Scan for the cell matching the given text and deliver its (x, y) coordinate at center. 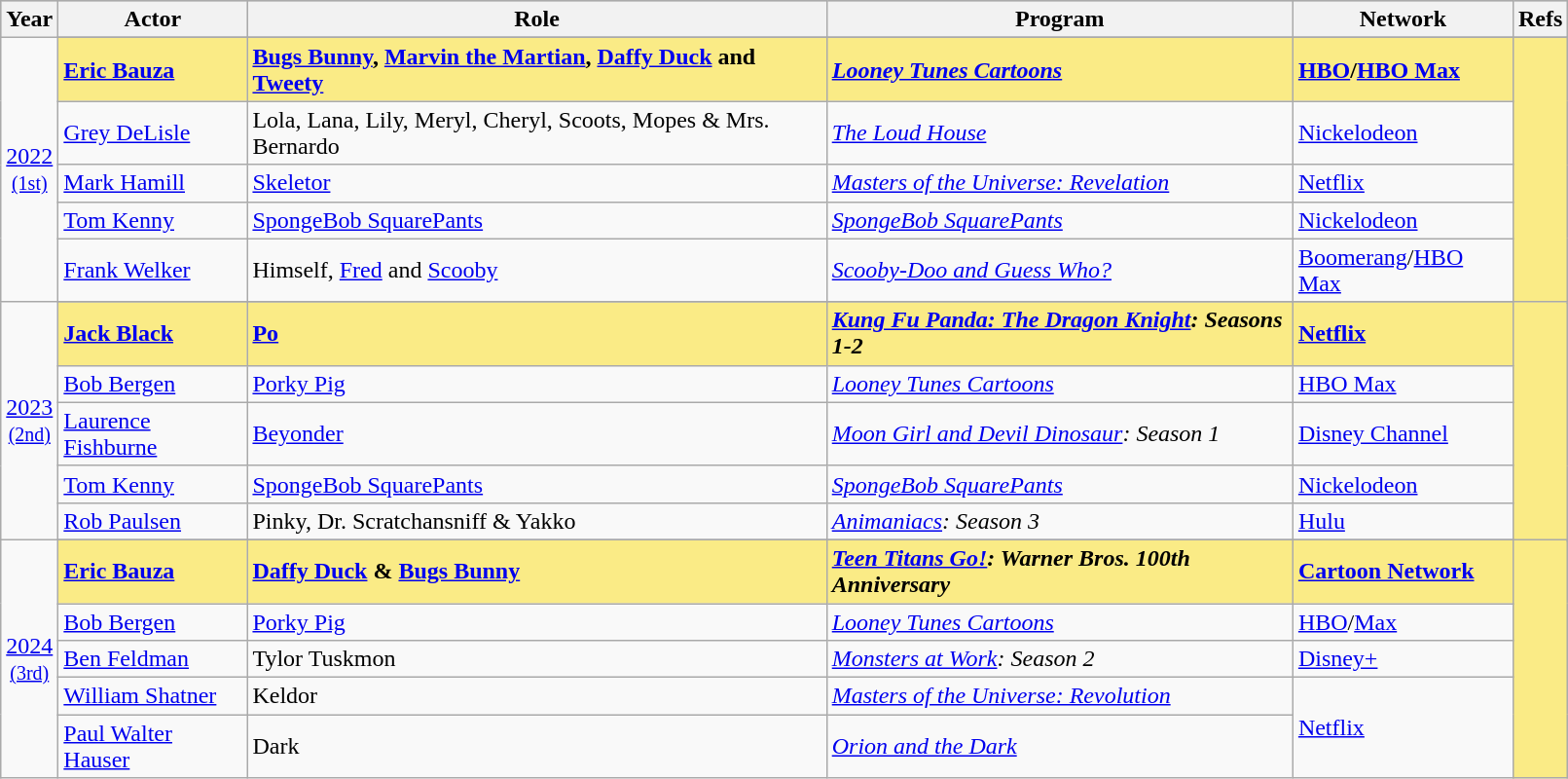
Skeletor (537, 183)
Po (537, 333)
Dark (537, 746)
Kung Fu Panda: The Dragon Knight: Seasons 1-2 (1059, 333)
Masters of the Universe: Revelation (1059, 183)
Teen Titans Go!: Warner Bros. 100th Anniversary (1059, 571)
Grey DeLisle (153, 132)
Disney Channel (1403, 434)
2023(2nd) (29, 421)
Program (1059, 19)
Network (1403, 19)
The Loud House (1059, 132)
Hulu (1403, 521)
Jack Black (153, 333)
Boomerang/HBO Max (1403, 271)
William Shatner (153, 696)
Paul Walter Hauser (153, 746)
Refs (1540, 19)
Rob Paulsen (153, 521)
Daffy Duck & Bugs Bunny (537, 571)
Keldor (537, 696)
Pinky, Dr. Scratchansniff & Yakko (537, 521)
Mark Hamill (153, 183)
Cartoon Network (1403, 571)
Moon Girl and Devil Dinosaur: Season 1 (1059, 434)
2024(3rd) (29, 658)
Lola, Lana, Lily, Meryl, Cheryl, Scoots, Mopes & Mrs. Bernardo (537, 132)
2022(1st) (29, 169)
Bugs Bunny, Marvin the Martian, Daffy Duck and Tweety (537, 70)
Animaniacs: Season 3 (1059, 521)
Monsters at Work: Season 2 (1059, 659)
Masters of the Universe: Revolution (1059, 696)
Disney+ (1403, 659)
HBO Max (1403, 384)
HBO/Max (1403, 622)
Scooby-Doo and Guess Who? (1059, 271)
Beyonder (537, 434)
Year (29, 19)
Laurence Fishburne (153, 434)
Ben Feldman (153, 659)
HBO/HBO Max (1403, 70)
Frank Welker (153, 271)
Tylor Tuskmon (537, 659)
Role (537, 19)
Actor (153, 19)
Himself, Fred and Scooby (537, 271)
Orion and the Dark (1059, 746)
